Return [X, Y] of the center of cell containing provided text 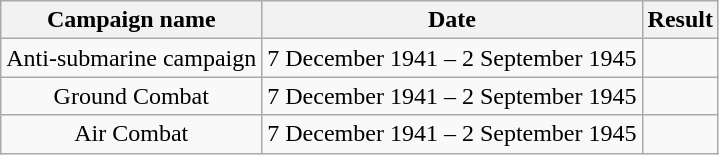
Result [680, 20]
Ground Combat [132, 96]
Air Combat [132, 134]
Anti-submarine campaign [132, 58]
Date [452, 20]
Campaign name [132, 20]
